Extract the [X, Y] coordinate from the center of the cell holding the provided text.  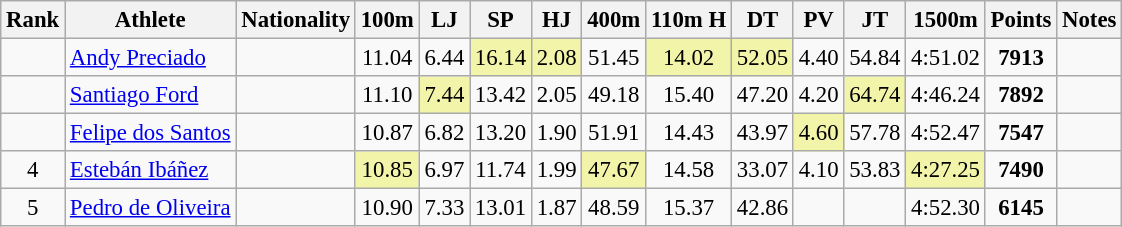
Nationality [296, 20]
JT [875, 20]
Estebán Ibáñez [150, 170]
Pedro de Oliveira [150, 208]
52.05 [763, 58]
10.87 [387, 133]
1.87 [556, 208]
1.99 [556, 170]
64.74 [875, 95]
7.33 [444, 208]
14.02 [689, 58]
6.44 [444, 58]
5 [33, 208]
7892 [1020, 95]
11.10 [387, 95]
7913 [1020, 58]
4.20 [818, 95]
57.78 [875, 133]
Rank [33, 20]
4 [33, 170]
1500m [946, 20]
4.40 [818, 58]
110m H [689, 20]
PV [818, 20]
100m [387, 20]
13.42 [501, 95]
47.67 [614, 170]
13.01 [501, 208]
6145 [1020, 208]
13.20 [501, 133]
2.08 [556, 58]
49.18 [614, 95]
51.91 [614, 133]
SP [501, 20]
7490 [1020, 170]
10.90 [387, 208]
Notes [1090, 20]
Santiago Ford [150, 95]
14.43 [689, 133]
7.44 [444, 95]
Points [1020, 20]
6.97 [444, 170]
33.07 [763, 170]
LJ [444, 20]
DT [763, 20]
48.59 [614, 208]
2.05 [556, 95]
42.86 [763, 208]
7547 [1020, 133]
HJ [556, 20]
47.20 [763, 95]
53.83 [875, 170]
1.90 [556, 133]
Andy Preciado [150, 58]
16.14 [501, 58]
51.45 [614, 58]
400m [614, 20]
Athlete [150, 20]
4:52.47 [946, 133]
14.58 [689, 170]
15.40 [689, 95]
4:27.25 [946, 170]
10.85 [387, 170]
4:52.30 [946, 208]
54.84 [875, 58]
43.97 [763, 133]
4:46.24 [946, 95]
6.82 [444, 133]
4.10 [818, 170]
11.04 [387, 58]
Felipe dos Santos [150, 133]
4.60 [818, 133]
11.74 [501, 170]
15.37 [689, 208]
4:51.02 [946, 58]
